Determine the [X, Y] coordinate at the center of the cell enclosing the given text.  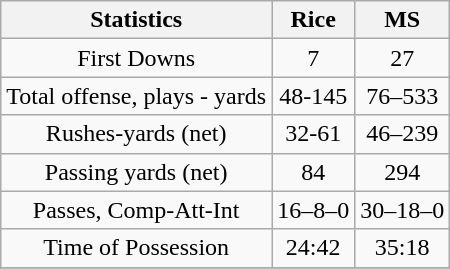
84 [314, 172]
Time of Possession [136, 248]
32-61 [314, 134]
76–533 [402, 96]
First Downs [136, 58]
27 [402, 58]
MS [402, 20]
46–239 [402, 134]
Rushes-yards (net) [136, 134]
Total offense, plays - yards [136, 96]
16–8–0 [314, 210]
7 [314, 58]
24:42 [314, 248]
35:18 [402, 248]
30–18–0 [402, 210]
Statistics [136, 20]
Passing yards (net) [136, 172]
294 [402, 172]
Rice [314, 20]
Passes, Comp-Att-Int [136, 210]
48-145 [314, 96]
